Locate the cell with the specified text and output its (X, Y) center coordinate. 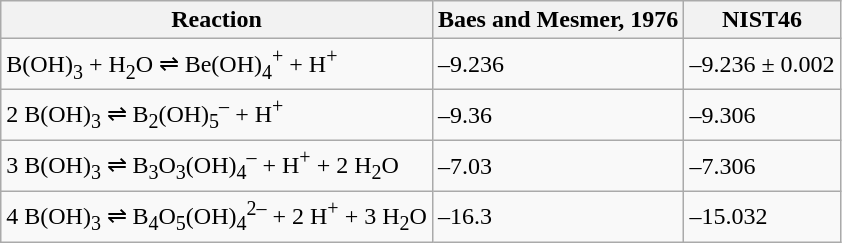
–9.306 (762, 116)
–7.03 (558, 166)
Reaction (217, 20)
–16.3 (558, 216)
Baes and Mesmer, 1976 (558, 20)
B(OH)3 + H2O ⇌ Be(OH)4+ + H+ (217, 64)
–9.236 ± 0.002 (762, 64)
4 B(OH)3 ⇌ B4O5(OH)42– + 2 H+ + 3 H2O (217, 216)
2 B(OH)3 ⇌ B2(OH)5– + H+ (217, 116)
–15.032 (762, 216)
3 B(OH)3 ⇌ B3O3(OH)4– + H+ + 2 H2O (217, 166)
–9.36 (558, 116)
NIST46 (762, 20)
–9.236 (558, 64)
–7.306 (762, 166)
